Extract the (X, Y) coordinate from the center of the cell holding the provided text.  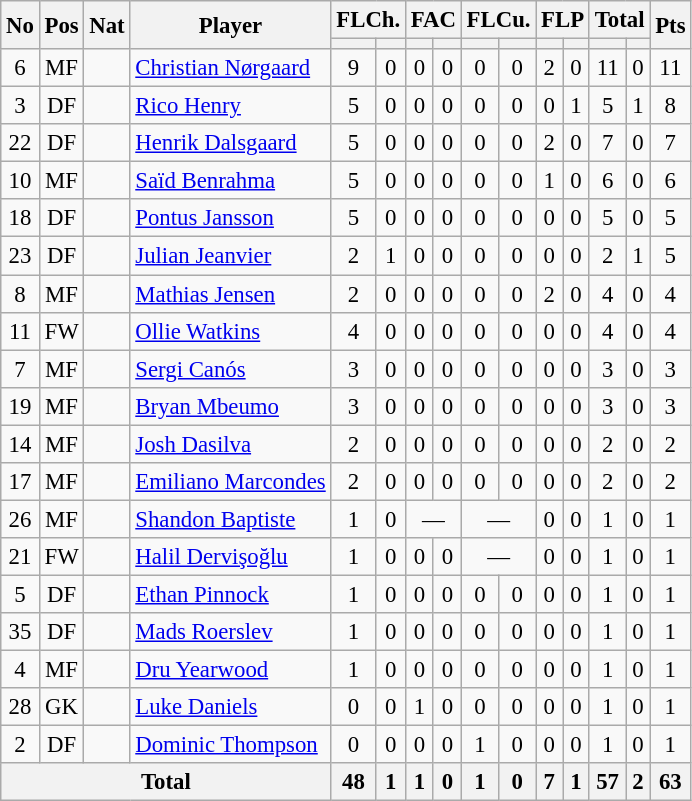
Halil Dervişoğlu (230, 557)
Christian Nørgaard (230, 68)
14 (20, 444)
57 (607, 782)
9 (354, 68)
GK (62, 707)
Pos (62, 25)
Nat (107, 25)
Ethan Pinnock (230, 594)
Bryan Mbeumo (230, 406)
Mads Roerslev (230, 632)
Ollie Watkins (230, 331)
48 (354, 782)
Saïd Benrahma (230, 181)
Pontus Jansson (230, 219)
No (20, 25)
Dru Yearwood (230, 670)
FLCh. (368, 20)
19 (20, 406)
21 (20, 557)
23 (20, 256)
Dominic Thompson (230, 745)
35 (20, 632)
28 (20, 707)
26 (20, 519)
Sergi Canós (230, 369)
FLP (563, 20)
Josh Dasilva (230, 444)
Henrik Dalsgaard (230, 143)
17 (20, 482)
Rico Henry (230, 106)
Emiliano Marcondes (230, 482)
Julian Jeanvier (230, 256)
10 (20, 181)
22 (20, 143)
63 (670, 782)
18 (20, 219)
Pts (670, 25)
FLCu. (498, 20)
FAC (434, 20)
Shandon Baptiste (230, 519)
Mathias Jensen (230, 294)
Player (230, 25)
Luke Daniels (230, 707)
